For the text-containing cell, return its midpoint in [X, Y] coordinate format. 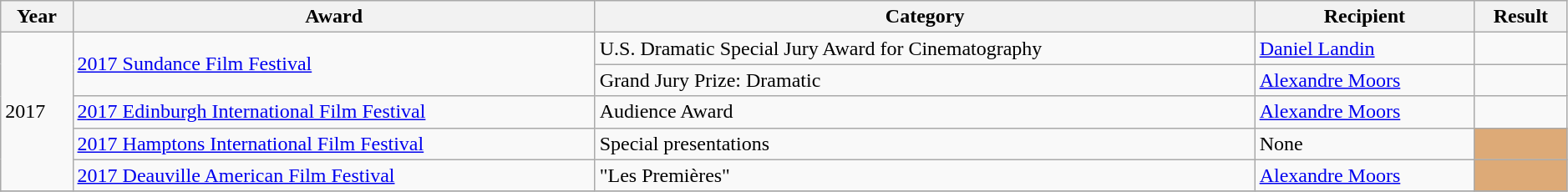
"Les Premières" [925, 175]
Grand Jury Prize: Dramatic [925, 80]
2017 Deauville American Film Festival [334, 175]
Special presentations [925, 144]
Daniel Landin [1364, 48]
Result [1521, 17]
None [1364, 144]
Award [334, 17]
Audience Award [925, 112]
Category [925, 17]
2017 Edinburgh International Film Festival [334, 112]
2017 [37, 112]
U.S. Dramatic Special Jury Award for Cinematography [925, 48]
2017 Sundance Film Festival [334, 64]
2017 Hamptons International Film Festival [334, 144]
Recipient [1364, 17]
Year [37, 17]
